Scan for the cell matching the given text and deliver its (x, y) coordinate at center. 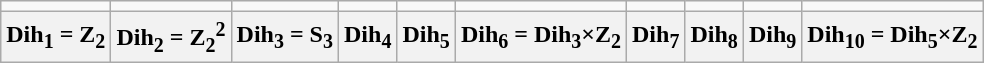
Dih4 (367, 38)
Dih7 (656, 38)
Dih10 = Dih5×Z2 (892, 38)
Dih5 (426, 38)
Dih3 = S3 (284, 38)
Dih6 = Dih3×Z2 (540, 38)
Dih8 (714, 38)
Dih1 = Z2 (56, 38)
Dih9 (772, 38)
Dih2 = Z22 (171, 38)
